Identify which cell holds the provided text, then report its [X, Y] central coordinate. 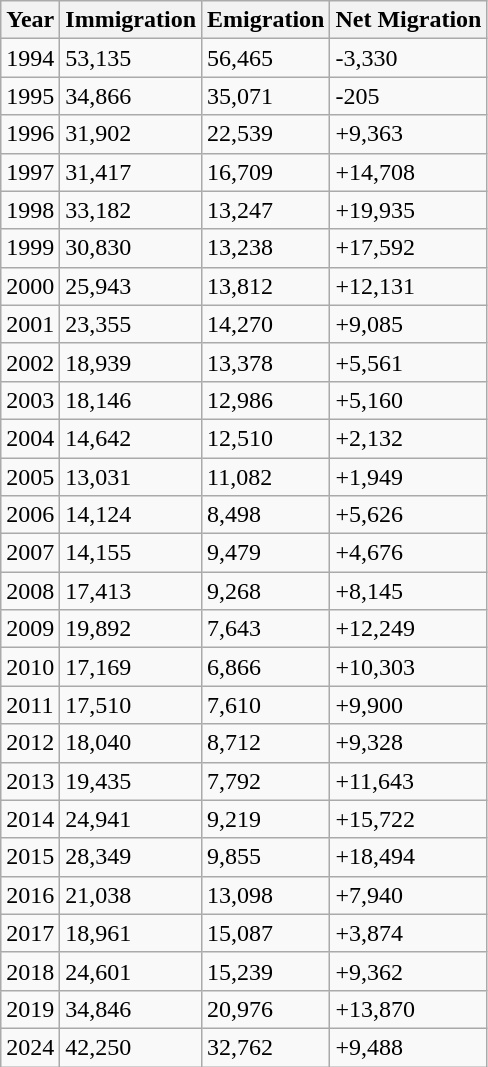
+17,592 [408, 248]
2000 [30, 286]
8,498 [266, 515]
9,219 [266, 819]
32,762 [266, 1047]
+13,870 [408, 1009]
+10,303 [408, 667]
+9,363 [408, 134]
+3,874 [408, 933]
24,941 [131, 819]
+12,131 [408, 286]
7,610 [266, 705]
30,830 [131, 248]
+9,362 [408, 971]
21,038 [131, 895]
2019 [30, 1009]
+18,494 [408, 857]
18,961 [131, 933]
20,976 [266, 1009]
Immigration [131, 20]
13,812 [266, 286]
+5,561 [408, 362]
2011 [30, 705]
17,510 [131, 705]
13,238 [266, 248]
11,082 [266, 477]
+9,328 [408, 743]
13,378 [266, 362]
+5,626 [408, 515]
13,098 [266, 895]
24,601 [131, 971]
31,902 [131, 134]
Net Migration [408, 20]
2024 [30, 1047]
12,986 [266, 400]
33,182 [131, 210]
+11,643 [408, 781]
8,712 [266, 743]
2008 [30, 591]
25,943 [131, 286]
2014 [30, 819]
16,709 [266, 172]
28,349 [131, 857]
19,435 [131, 781]
9,855 [266, 857]
9,479 [266, 553]
+19,935 [408, 210]
13,031 [131, 477]
17,413 [131, 591]
2017 [30, 933]
2018 [30, 971]
13,247 [266, 210]
12,510 [266, 438]
23,355 [131, 324]
1999 [30, 248]
+2,132 [408, 438]
2009 [30, 629]
14,124 [131, 515]
+8,145 [408, 591]
2007 [30, 553]
+12,249 [408, 629]
1994 [30, 58]
+15,722 [408, 819]
2016 [30, 895]
7,792 [266, 781]
+1,949 [408, 477]
15,239 [266, 971]
2004 [30, 438]
+9,488 [408, 1047]
2015 [30, 857]
+4,676 [408, 553]
2002 [30, 362]
2003 [30, 400]
56,465 [266, 58]
15,087 [266, 933]
Year [30, 20]
14,155 [131, 553]
6,866 [266, 667]
2001 [30, 324]
1998 [30, 210]
18,939 [131, 362]
+9,900 [408, 705]
9,268 [266, 591]
19,892 [131, 629]
2005 [30, 477]
1995 [30, 96]
-205 [408, 96]
18,146 [131, 400]
34,846 [131, 1009]
1997 [30, 172]
+7,940 [408, 895]
35,071 [266, 96]
7,643 [266, 629]
Emigration [266, 20]
53,135 [131, 58]
2013 [30, 781]
17,169 [131, 667]
42,250 [131, 1047]
14,270 [266, 324]
2006 [30, 515]
22,539 [266, 134]
2010 [30, 667]
1996 [30, 134]
+14,708 [408, 172]
2012 [30, 743]
+5,160 [408, 400]
31,417 [131, 172]
18,040 [131, 743]
-3,330 [408, 58]
14,642 [131, 438]
+9,085 [408, 324]
34,866 [131, 96]
